For the text-containing cell, return its midpoint in (X, Y) coordinate format. 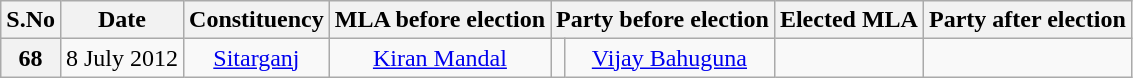
Vijay Bahuguna (669, 58)
Party after election (1027, 20)
S.No (31, 20)
Constituency (257, 20)
Date (122, 20)
MLA before election (440, 20)
68 (31, 58)
Elected MLA (848, 20)
8 July 2012 (122, 58)
Party before election (663, 20)
Sitarganj (257, 58)
Kiran Mandal (440, 58)
